For the text-containing cell, return its midpoint in (X, Y) coordinate format. 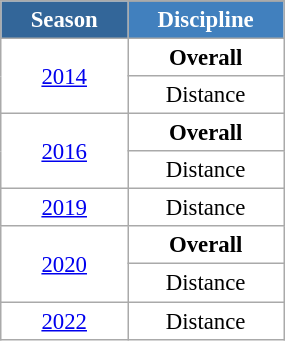
2016 (64, 152)
2022 (64, 321)
2020 (64, 264)
Discipline (206, 20)
Season (64, 20)
2014 (64, 76)
2019 (64, 208)
